Find where the given text appears and provide that cell's center as (X, Y) coordinate. 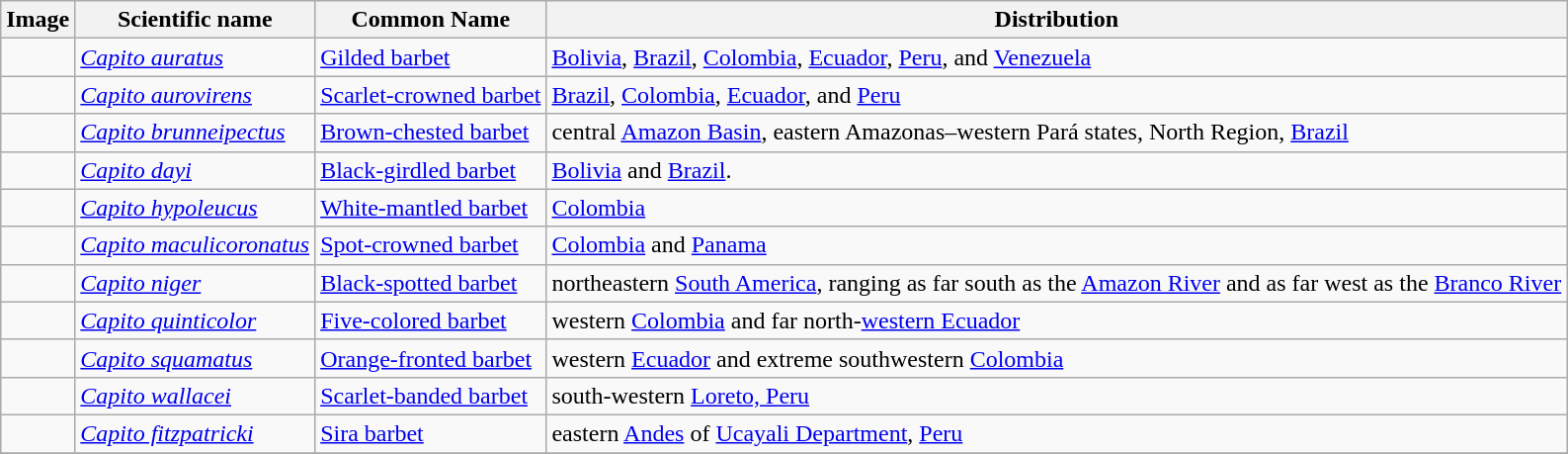
White-mantled barbet (431, 208)
Brown-chested barbet (431, 133)
Capito hypoleucus (196, 208)
central Amazon Basin, eastern Amazonas–western Pará states, North Region, Brazil (1057, 133)
Gilded barbet (431, 57)
Orange-fronted barbet (431, 358)
Capito wallacei (196, 396)
Black-girdled barbet (431, 170)
Capito squamatus (196, 358)
eastern Andes of Ucayali Department, Peru (1057, 433)
south-western Loreto, Peru (1057, 396)
Colombia (1057, 208)
Capito niger (196, 283)
Black-spotted barbet (431, 283)
western Ecuador and extreme southwestern Colombia (1057, 358)
Colombia and Panama (1057, 245)
Spot-crowned barbet (431, 245)
Capito aurovirens (196, 95)
Scientific name (196, 20)
Sira barbet (431, 433)
northeastern South America, ranging as far south as the Amazon River and as far west as the Branco River (1057, 283)
Distribution (1057, 20)
Capito dayi (196, 170)
Capito auratus (196, 57)
Bolivia, Brazil, Colombia, Ecuador, Peru, and Venezuela (1057, 57)
Five-colored barbet (431, 320)
western Colombia and far north-western Ecuador (1057, 320)
Capito brunneipectus (196, 133)
Brazil, Colombia, Ecuador, and Peru (1057, 95)
Common Name (431, 20)
Scarlet-banded barbet (431, 396)
Capito quinticolor (196, 320)
Capito maculicoronatus (196, 245)
Bolivia and Brazil. (1057, 170)
Image (38, 20)
Scarlet-crowned barbet (431, 95)
Capito fitzpatricki (196, 433)
